Return [x, y] of the center of cell containing provided text 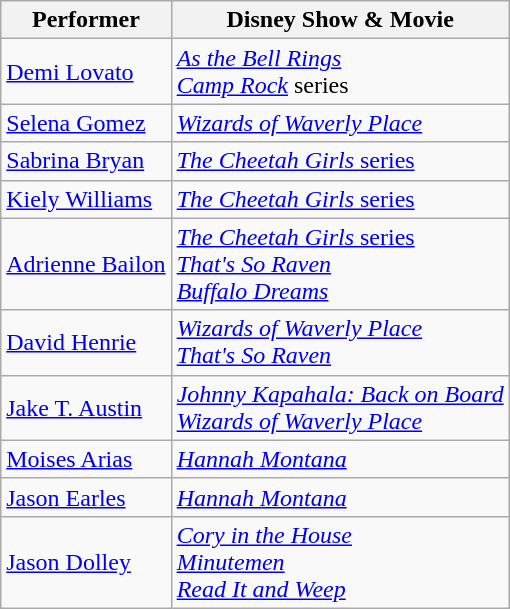
Johnny Kapahala: Back on BoardWizards of Waverly Place [340, 408]
Performer [86, 20]
Jason Earles [86, 497]
Kiely Williams [86, 199]
The Cheetah Girls seriesThat's So RavenBuffalo Dreams [340, 264]
David Henrie [86, 342]
Cory in the HouseMinutemenRead It and Weep [340, 562]
As the Bell RingsCamp Rock series [340, 72]
Jason Dolley [86, 562]
Jake T. Austin [86, 408]
Disney Show & Movie [340, 20]
Sabrina Bryan [86, 161]
Wizards of Waverly Place [340, 123]
Adrienne Bailon [86, 264]
Wizards of Waverly PlaceThat's So Raven [340, 342]
Moises Arias [86, 459]
Selena Gomez [86, 123]
Demi Lovato [86, 72]
